Search for the cell housing the specified text and yield its [X, Y] center coordinate. 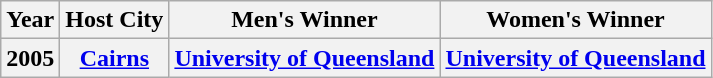
Women's Winner [576, 20]
2005 [30, 58]
Year [30, 20]
Cairns [114, 58]
Men's Winner [304, 20]
Host City [114, 20]
